Locate the cell with the specified text and output its [x, y] center coordinate. 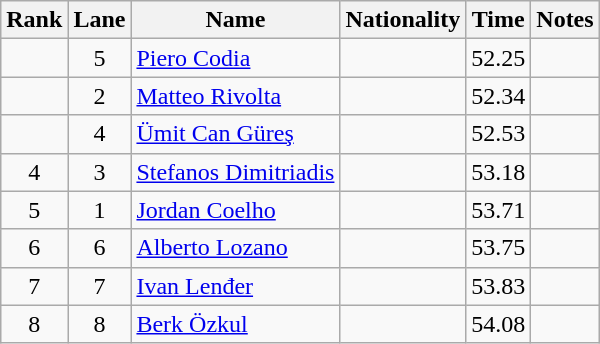
54.08 [498, 324]
52.53 [498, 134]
53.75 [498, 248]
Berk Özkul [236, 324]
Name [236, 20]
Ümit Can Güreş [236, 134]
53.18 [498, 172]
3 [100, 172]
2 [100, 96]
Piero Codia [236, 58]
53.71 [498, 210]
Ivan Lenđer [236, 286]
Notes [565, 20]
52.34 [498, 96]
Rank [34, 20]
53.83 [498, 286]
Matteo Rivolta [236, 96]
Alberto Lozano [236, 248]
Jordan Coelho [236, 210]
Nationality [403, 20]
Time [498, 20]
1 [100, 210]
Stefanos Dimitriadis [236, 172]
52.25 [498, 58]
Lane [100, 20]
